Return the (X, Y) coordinate for the center point of the cell that contains the specified text.  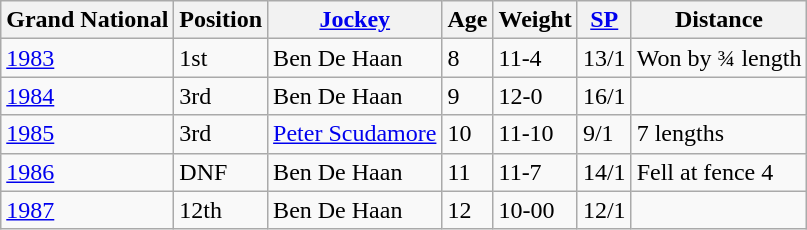
8 (468, 58)
Weight (535, 20)
1983 (88, 58)
Jockey (355, 20)
Fell at fence 4 (719, 172)
11 (468, 172)
Grand National (88, 20)
10-00 (535, 210)
13/1 (604, 58)
Distance (719, 20)
11-10 (535, 134)
Age (468, 20)
SP (604, 20)
12/1 (604, 210)
1986 (88, 172)
1984 (88, 96)
Position (221, 20)
Peter Scudamore (355, 134)
12 (468, 210)
16/1 (604, 96)
12th (221, 210)
9/1 (604, 134)
9 (468, 96)
1985 (88, 134)
12-0 (535, 96)
11-4 (535, 58)
1987 (88, 210)
1st (221, 58)
11-7 (535, 172)
10 (468, 134)
14/1 (604, 172)
DNF (221, 172)
7 lengths (719, 134)
Won by ¾ length (719, 58)
